Provide the (X, Y) coordinate of the cell's center where the given text is located.  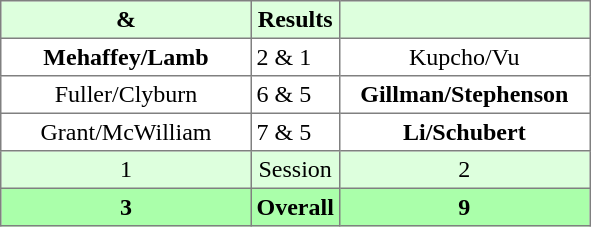
Gillman/Stephenson (464, 95)
6 & 5 (295, 95)
Li/Schubert (464, 132)
7 & 5 (295, 132)
Fuller/Clyburn (126, 95)
1 (126, 170)
Mehaffey/Lamb (126, 57)
Kupcho/Vu (464, 57)
2 (464, 170)
9 (464, 207)
Grant/McWilliam (126, 132)
Session (295, 170)
3 (126, 207)
2 & 1 (295, 57)
Results (295, 20)
& (126, 20)
Overall (295, 207)
